Pinpoint the cell where the given text exists, returning its (x, y) midpoint coordinate. 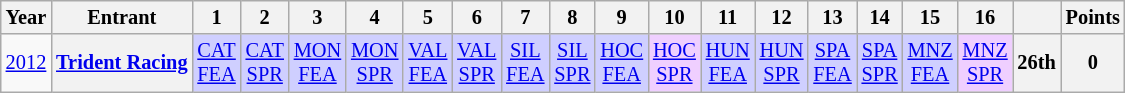
1 (216, 17)
5 (428, 17)
MONFEA (318, 63)
10 (674, 17)
12 (782, 17)
2012 (26, 63)
0 (1093, 63)
2 (265, 17)
SPAFEA (832, 63)
14 (880, 17)
MONSPR (374, 63)
Year (26, 17)
4 (374, 17)
13 (832, 17)
MNZSPR (986, 63)
8 (572, 17)
CATSPR (265, 63)
HUNSPR (782, 63)
SILFEA (525, 63)
SPASPR (880, 63)
Points (1093, 17)
Entrant (122, 17)
3 (318, 17)
Trident Racing (122, 63)
VALFEA (428, 63)
HUNFEA (728, 63)
6 (476, 17)
7 (525, 17)
11 (728, 17)
9 (622, 17)
26th (1037, 63)
MNZFEA (930, 63)
HOCSPR (674, 63)
16 (986, 17)
HOCFEA (622, 63)
VALSPR (476, 63)
CATFEA (216, 63)
15 (930, 17)
SILSPR (572, 63)
